From the cell containing the given text, extract its center point as [x, y] coordinate. 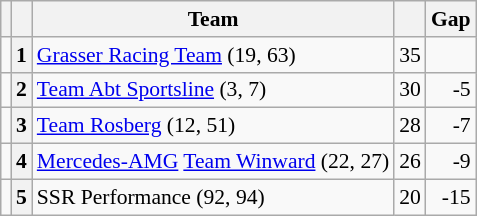
-15 [451, 197]
4 [22, 162]
2 [22, 90]
Team [213, 19]
20 [410, 197]
SSR Performance (92, 94) [213, 197]
35 [410, 55]
Grasser Racing Team (19, 63) [213, 55]
5 [22, 197]
-9 [451, 162]
1 [22, 55]
30 [410, 90]
Team Rosberg (12, 51) [213, 126]
Gap [451, 19]
-5 [451, 90]
Mercedes-AMG Team Winward (22, 27) [213, 162]
28 [410, 126]
-7 [451, 126]
Team Abt Sportsline (3, 7) [213, 90]
3 [22, 126]
26 [410, 162]
